Locate the cell with the specified text and output its [X, Y] center coordinate. 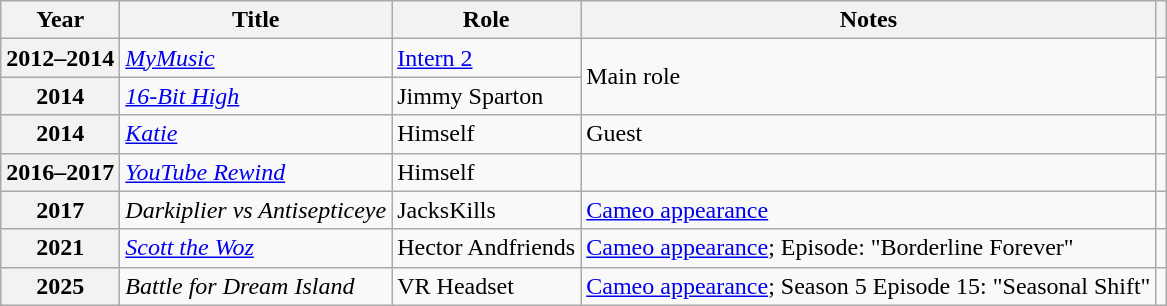
Main role [868, 77]
Hector Andfriends [486, 248]
Jimmy Sparton [486, 96]
2016–2017 [60, 172]
Role [486, 20]
Cameo appearance; Season 5 Episode 15: "Seasonal Shift" [868, 286]
Darkiplier vs Antisepticeye [256, 210]
2025 [60, 286]
2021 [60, 248]
Cameo appearance [868, 210]
Battle for Dream Island [256, 286]
Notes [868, 20]
Katie [256, 134]
Cameo appearance; Episode: "Borderline Forever" [868, 248]
16-Bit High [256, 96]
2017 [60, 210]
Title [256, 20]
JacksKills [486, 210]
2012–2014 [60, 58]
Guest [868, 134]
VR Headset [486, 286]
Intern 2 [486, 58]
MyMusic [256, 58]
Scott the Woz [256, 248]
Year [60, 20]
YouTube Rewind [256, 172]
